Output the (X, Y) coordinate of the center of the cell containing the given text.  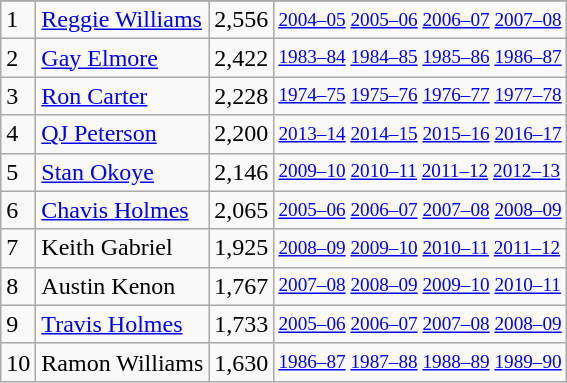
9 (18, 324)
2 (18, 58)
10 (18, 362)
2,556 (242, 20)
2,200 (242, 134)
1983–84 1984–85 1985–86 1986–87 (420, 58)
1,925 (242, 248)
2007–08 2008–09 2009–10 2010–11 (420, 286)
Stan Okoye (122, 172)
1986–87 1987–88 1988–89 1989–90 (420, 362)
Reggie Williams (122, 20)
2,422 (242, 58)
2013–14 2014–15 2015–16 2016–17 (420, 134)
6 (18, 210)
2008–09 2009–10 2010–11 2011–12 (420, 248)
1974–75 1975–76 1976–77 1977–78 (420, 96)
1,630 (242, 362)
QJ Peterson (122, 134)
Chavis Holmes (122, 210)
1,733 (242, 324)
8 (18, 286)
Austin Kenon (122, 286)
5 (18, 172)
Gay Elmore (122, 58)
1,767 (242, 286)
Travis Holmes (122, 324)
3 (18, 96)
7 (18, 248)
2,065 (242, 210)
Keith Gabriel (122, 248)
2009–10 2010–11 2011–12 2012–13 (420, 172)
2004–05 2005–06 2006–07 2007–08 (420, 20)
1 (18, 20)
4 (18, 134)
Ramon Williams (122, 362)
2,228 (242, 96)
2,146 (242, 172)
Ron Carter (122, 96)
